Output the [X, Y] coordinate of the center of the cell containing the given text.  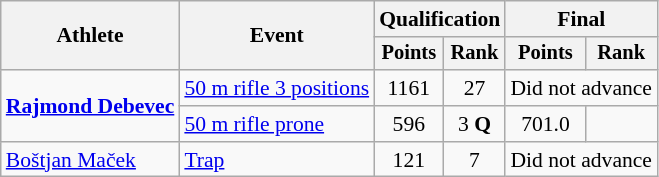
Event [276, 36]
Rajmond Debevec [90, 106]
27 [474, 88]
596 [408, 124]
701.0 [545, 124]
3 Q [474, 124]
1161 [408, 88]
Qualification [440, 19]
Did not advance [581, 88]
50 m rifle prone [276, 124]
Athlete [90, 36]
Final [581, 19]
50 m rifle 3 positions [276, 88]
